Identify which cell holds the provided text, then report its (x, y) central coordinate. 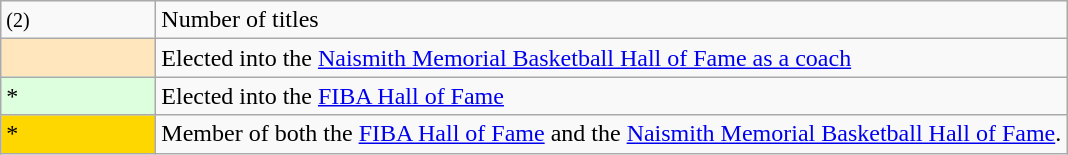
Number of titles (612, 20)
(2) (78, 20)
Elected into the FIBA Hall of Fame (612, 96)
Elected into the Naismith Memorial Basketball Hall of Fame as a coach (612, 58)
Member of both the FIBA Hall of Fame and the Naismith Memorial Basketball Hall of Fame. (612, 134)
